Determine the [x, y] coordinate at the center of the cell enclosing the given text.  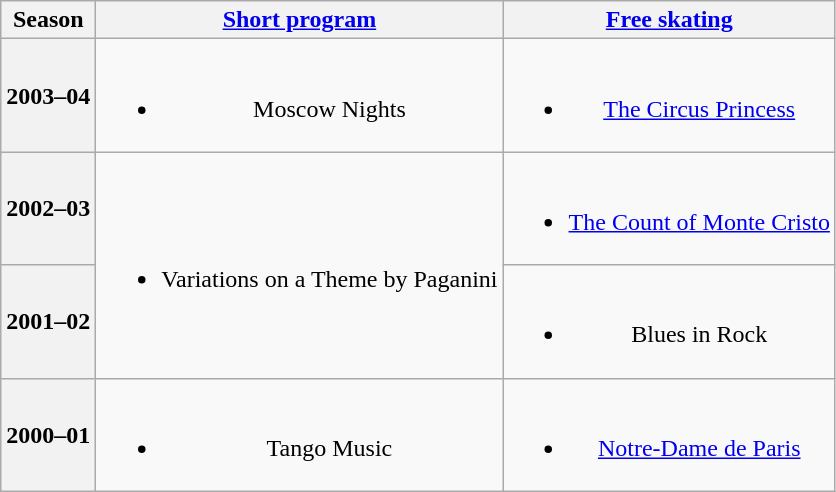
The Circus Princess [669, 96]
Free skating [669, 20]
2000–01 [48, 434]
2003–04 [48, 96]
Blues in Rock [669, 322]
Season [48, 20]
Moscow Nights [300, 96]
Variations on a Theme by Paganini [300, 265]
Short program [300, 20]
Tango Music [300, 434]
2002–03 [48, 208]
Notre-Dame de Paris [669, 434]
2001–02 [48, 322]
The Count of Monte Cristo [669, 208]
